Capture the cell that displays the provided text and extract its (X, Y) central coordinate. 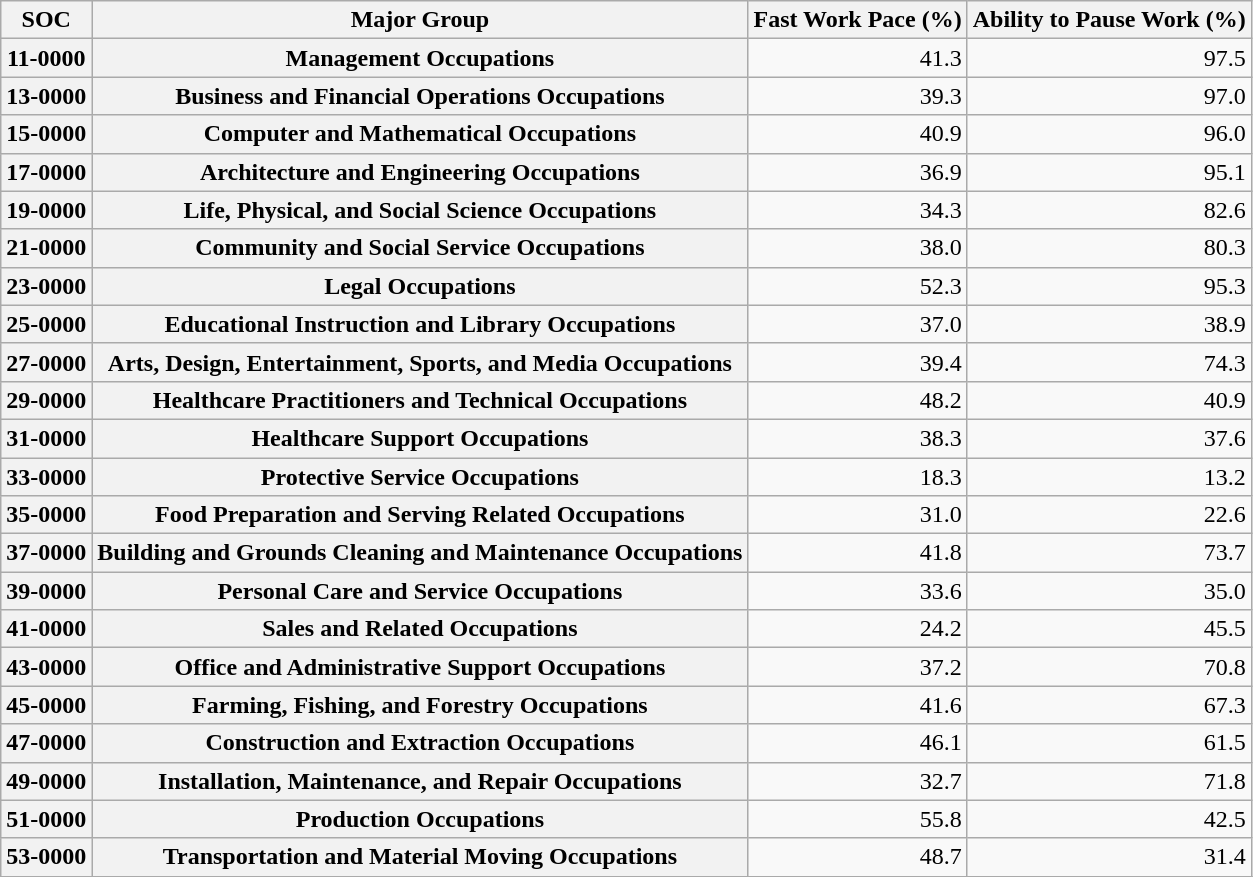
31.4 (1109, 857)
33-0000 (46, 477)
39-0000 (46, 591)
Transportation and Material Moving Occupations (420, 857)
13.2 (1109, 477)
Management Occupations (420, 58)
Fast Work Pace (%) (858, 20)
35.0 (1109, 591)
24.2 (858, 629)
41.6 (858, 705)
34.3 (858, 210)
Farming, Fishing, and Forestry Occupations (420, 705)
Arts, Design, Entertainment, Sports, and Media Occupations (420, 362)
82.6 (1109, 210)
27-0000 (46, 362)
22.6 (1109, 515)
19-0000 (46, 210)
Office and Administrative Support Occupations (420, 667)
32.7 (858, 781)
18.3 (858, 477)
67.3 (1109, 705)
97.5 (1109, 58)
39.4 (858, 362)
Computer and Mathematical Occupations (420, 134)
70.8 (1109, 667)
31.0 (858, 515)
71.8 (1109, 781)
47-0000 (46, 743)
95.3 (1109, 286)
41.8 (858, 553)
95.1 (1109, 172)
53-0000 (46, 857)
Healthcare Practitioners and Technical Occupations (420, 400)
51-0000 (46, 819)
Food Preparation and Serving Related Occupations (420, 515)
43-0000 (46, 667)
55.8 (858, 819)
41-0000 (46, 629)
38.9 (1109, 324)
Production Occupations (420, 819)
33.6 (858, 591)
38.3 (858, 438)
37.0 (858, 324)
80.3 (1109, 248)
Legal Occupations (420, 286)
Installation, Maintenance, and Repair Occupations (420, 781)
61.5 (1109, 743)
46.1 (858, 743)
37-0000 (46, 553)
Major Group (420, 20)
SOC (46, 20)
15-0000 (46, 134)
96.0 (1109, 134)
Ability to Pause Work (%) (1109, 20)
31-0000 (46, 438)
49-0000 (46, 781)
38.0 (858, 248)
Life, Physical, and Social Science Occupations (420, 210)
97.0 (1109, 96)
11-0000 (46, 58)
Architecture and Engineering Occupations (420, 172)
Building and Grounds Cleaning and Maintenance Occupations (420, 553)
48.7 (858, 857)
73.7 (1109, 553)
35-0000 (46, 515)
13-0000 (46, 96)
Business and Financial Operations Occupations (420, 96)
52.3 (858, 286)
37.6 (1109, 438)
25-0000 (46, 324)
Personal Care and Service Occupations (420, 591)
45.5 (1109, 629)
23-0000 (46, 286)
Healthcare Support Occupations (420, 438)
39.3 (858, 96)
42.5 (1109, 819)
41.3 (858, 58)
Sales and Related Occupations (420, 629)
48.2 (858, 400)
Community and Social Service Occupations (420, 248)
Educational Instruction and Library Occupations (420, 324)
36.9 (858, 172)
17-0000 (46, 172)
37.2 (858, 667)
74.3 (1109, 362)
45-0000 (46, 705)
21-0000 (46, 248)
Construction and Extraction Occupations (420, 743)
Protective Service Occupations (420, 477)
29-0000 (46, 400)
